Extract the (X, Y) coordinate from the center of the cell holding the provided text.  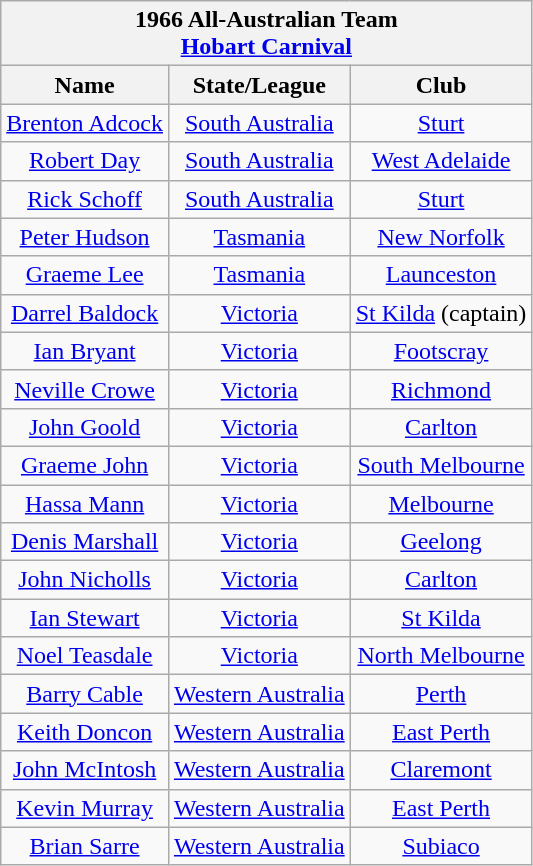
Subiaco (441, 846)
Brenton Adcock (85, 123)
Hassa Mann (85, 503)
Richmond (441, 389)
John McIntosh (85, 770)
Rick Schoff (85, 199)
Graeme Lee (85, 275)
Launceston (441, 275)
Noel Teasdale (85, 656)
Footscray (441, 351)
Graeme John (85, 465)
John Nicholls (85, 580)
South Melbourne (441, 465)
1966 All-Australian TeamHobart Carnival (266, 34)
North Melbourne (441, 656)
Darrel Baldock (85, 313)
Keith Doncon (85, 732)
Robert Day (85, 161)
John Goold (85, 427)
Claremont (441, 770)
Neville Crowe (85, 389)
Ian Bryant (85, 351)
West Adelaide (441, 161)
Name (85, 85)
Ian Stewart (85, 618)
Club (441, 85)
New Norfolk (441, 237)
Perth (441, 694)
State/League (259, 85)
Kevin Murray (85, 808)
Geelong (441, 542)
St Kilda (captain) (441, 313)
Barry Cable (85, 694)
St Kilda (441, 618)
Peter Hudson (85, 237)
Denis Marshall (85, 542)
Melbourne (441, 503)
Brian Sarre (85, 846)
